From the cell containing the given text, extract its center point as (x, y) coordinate. 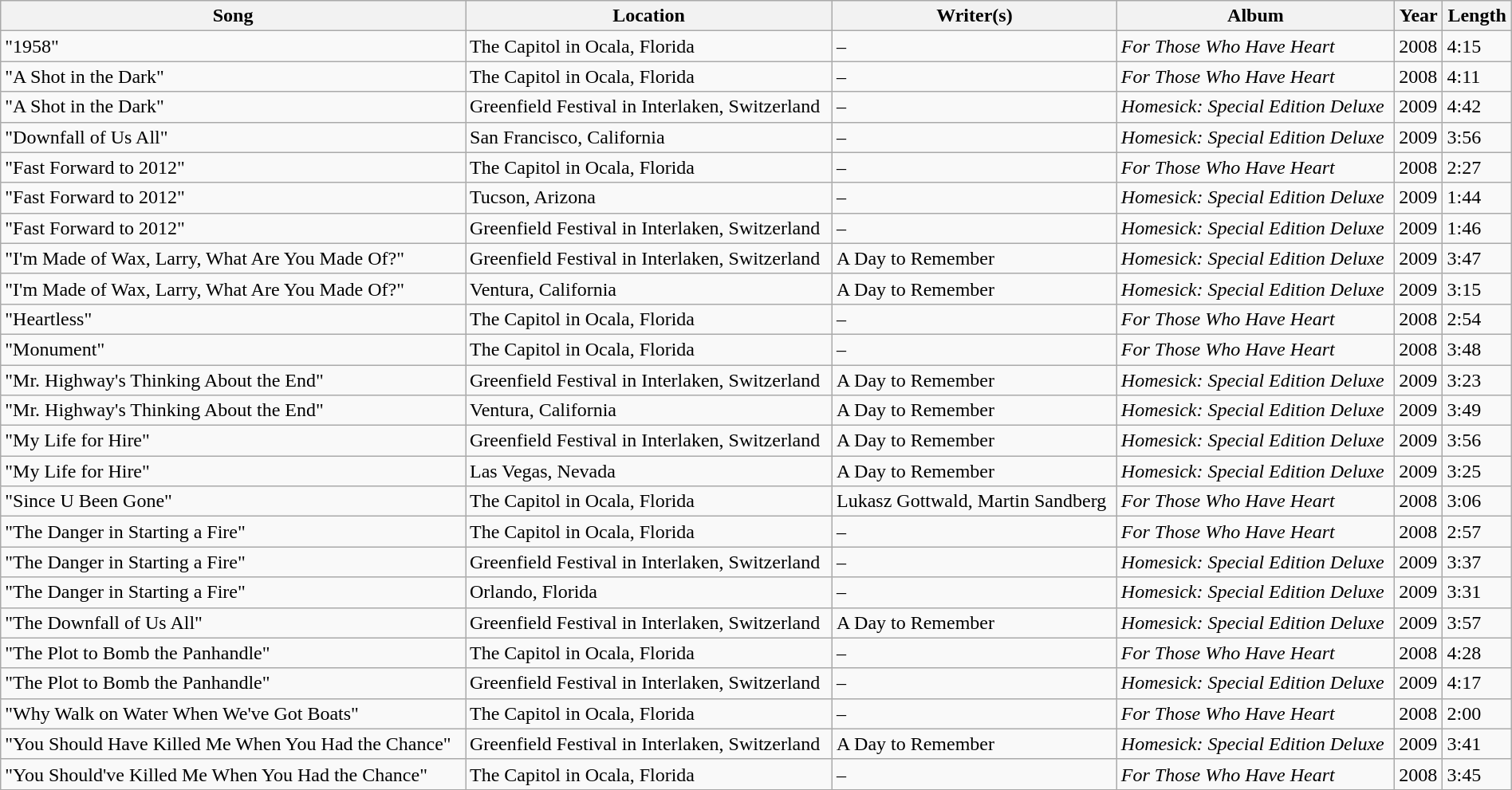
3:57 (1477, 623)
2:57 (1477, 532)
4:11 (1477, 77)
3:06 (1477, 501)
3:37 (1477, 562)
2:00 (1477, 713)
3:23 (1477, 380)
Lukasz Gottwald, Martin Sandberg (975, 501)
3:41 (1477, 744)
"You Should've Killed Me When You Had the Chance" (233, 774)
Length (1477, 16)
"Monument" (233, 349)
4:28 (1477, 653)
3:45 (1477, 774)
"Why Walk on Water When We've Got Boats" (233, 713)
3:15 (1477, 289)
San Francisco, California (649, 137)
"You Should Have Killed Me When You Had the Chance" (233, 744)
Writer(s) (975, 16)
Orlando, Florida (649, 592)
3:48 (1477, 349)
Song (233, 16)
Tucson, Arizona (649, 198)
4:17 (1477, 683)
3:31 (1477, 592)
"Heartless" (233, 319)
"Since U Been Gone" (233, 501)
Las Vegas, Nevada (649, 471)
4:15 (1477, 46)
3:47 (1477, 258)
2:54 (1477, 319)
"The Downfall of Us All" (233, 623)
2:27 (1477, 167)
Album (1255, 16)
"Downfall of Us All" (233, 137)
Location (649, 16)
"1958" (233, 46)
1:46 (1477, 228)
3:25 (1477, 471)
Year (1419, 16)
1:44 (1477, 198)
4:42 (1477, 107)
3:49 (1477, 411)
